Return (x, y) of the center of cell containing provided text 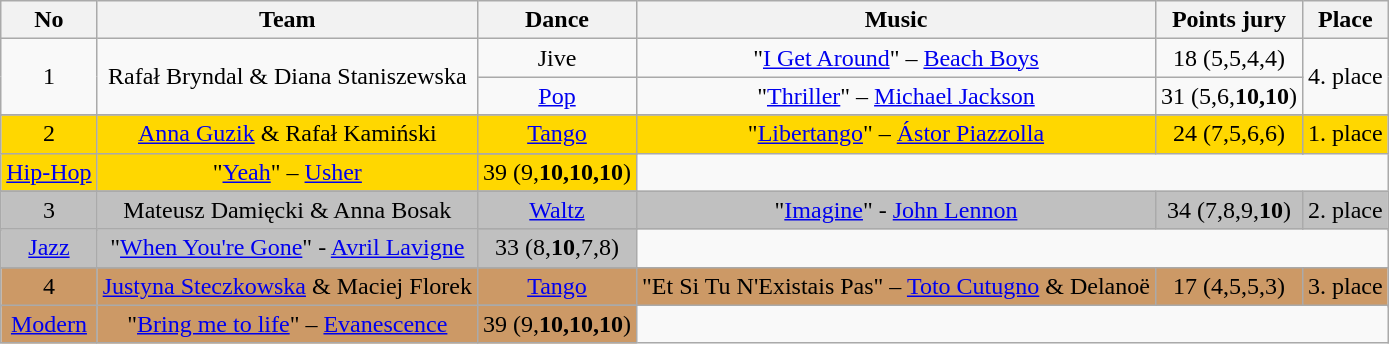
17 (4,5,5,3) (1228, 286)
3 (49, 210)
Dance (556, 20)
18 (5,5,4,4) (1228, 58)
Music (896, 20)
"Et Si Tu N'Existais Pas" – Toto Cutugno & Delanoë (896, 286)
2. place (1345, 210)
Pop (556, 96)
24 (7,5,6,6) (1228, 134)
Modern (49, 324)
"I Get Around" – Beach Boys (896, 58)
1. place (1345, 134)
Place (1345, 20)
Hip-Hop (49, 172)
Justyna Steczkowska & Maciej Florek (287, 286)
"When You're Gone" - Avril Lavigne (287, 248)
No (49, 20)
"Thriller" – Michael Jackson (896, 96)
33 (8,10,7,8) (556, 248)
Waltz (556, 210)
4 (49, 286)
31 (5,6,10,10) (1228, 96)
Jive (556, 58)
"Imagine" - John Lennon (896, 210)
"Libertango" – Ástor Piazzolla (896, 134)
"Yeah" – Usher (287, 172)
Team (287, 20)
2 (49, 134)
4. place (1345, 77)
Mateusz Damięcki & Anna Bosak (287, 210)
Anna Guzik & Rafał Kamiński (287, 134)
1 (49, 77)
Jazz (49, 248)
34 (7,8,9,10) (1228, 210)
3. place (1345, 286)
Rafał Bryndal & Diana Staniszewska (287, 77)
"Bring me to life" – Evanescence (287, 324)
Points jury (1228, 20)
